Scan for the cell matching the given text and deliver its (X, Y) coordinate at center. 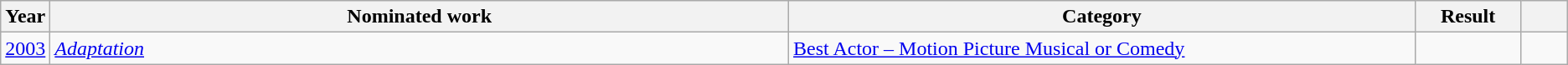
Year (25, 17)
Result (1467, 17)
Adaptation (420, 48)
Best Actor – Motion Picture Musical or Comedy (1102, 48)
Category (1102, 17)
Nominated work (420, 17)
2003 (25, 48)
